Return the (X, Y) coordinate for the center point of the cell that contains the specified text.  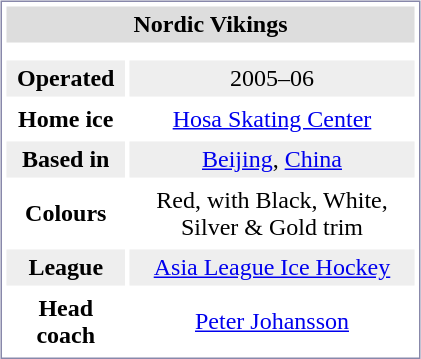
Hosa Skating Center (272, 119)
Based in (65, 160)
Nordic Vikings (210, 24)
Peter Johansson (272, 322)
Beijing, China (272, 160)
Operated (65, 78)
2005–06 (272, 78)
Colours (65, 214)
Head coach (65, 322)
Home ice (65, 119)
League (65, 268)
Asia League Ice Hockey (272, 268)
Red, with Black, White, Silver & Gold trim (272, 214)
